Provide the (x, y) coordinate of the cell's center where the given text is located.  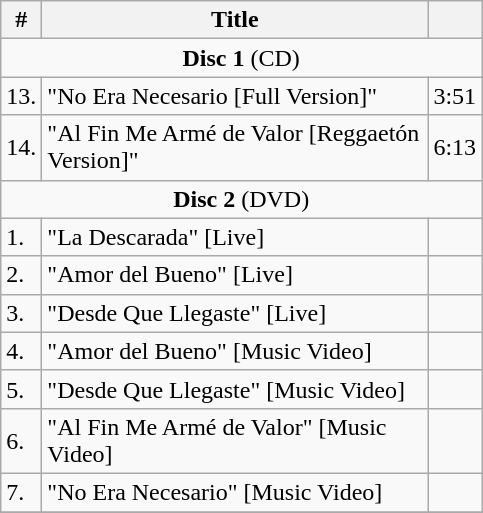
6. (22, 440)
"Desde Que Llegaste" [Live] (235, 313)
"Desde Que Llegaste" [Music Video] (235, 389)
4. (22, 351)
6:13 (455, 148)
"Amor del Bueno" [Music Video] (235, 351)
3. (22, 313)
"No Era Necesario" [Music Video] (235, 492)
"La Descarada" [Live] (235, 237)
1. (22, 237)
"Al Fin Me Armé de Valor" [Music Video] (235, 440)
2. (22, 275)
"No Era Necesario [Full Version]" (235, 96)
"Al Fin Me Armé de Valor [Reggaetón Version]" (235, 148)
# (22, 20)
7. (22, 492)
"Amor del Bueno" [Live] (235, 275)
13. (22, 96)
5. (22, 389)
Disc 1 (CD) (242, 58)
Disc 2 (DVD) (242, 199)
Title (235, 20)
3:51 (455, 96)
14. (22, 148)
